Extract the (X, Y) coordinate from the center of the cell holding the provided text.  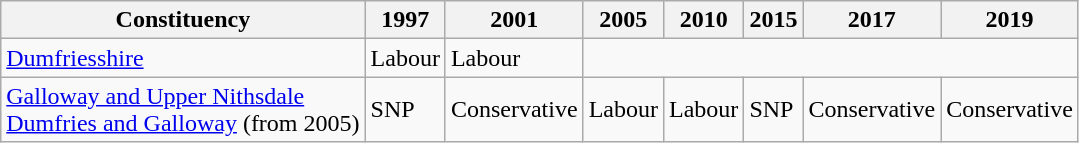
2010 (703, 20)
2017 (872, 20)
2015 (774, 20)
Galloway and Upper NithsdaleDumfries and Galloway (from 2005) (183, 110)
Dumfriesshire (183, 58)
2001 (514, 20)
Constituency (183, 20)
2005 (623, 20)
2019 (1010, 20)
1997 (405, 20)
